Search for the cell housing the specified text and yield its (x, y) center coordinate. 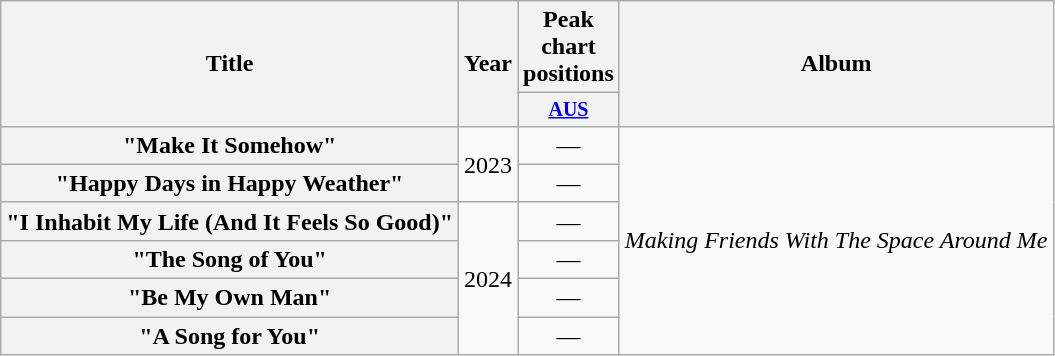
Album (836, 64)
"The Song of You" (230, 259)
"Be My Own Man" (230, 298)
"Make It Somehow" (230, 145)
"Happy Days in Happy Weather" (230, 183)
Year (488, 64)
Making Friends With The Space Around Me (836, 240)
"A Song for You" (230, 336)
Title (230, 64)
2023 (488, 164)
2024 (488, 278)
Peak chart positions (569, 47)
"I Inhabit My Life (And It Feels So Good)" (230, 221)
AUS (569, 110)
